For the text-containing cell, return its midpoint in (x, y) coordinate format. 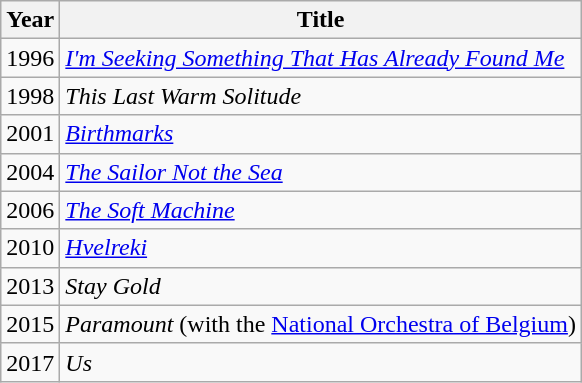
Paramount (with the National Orchestra of Belgium) (321, 324)
Hvelreki (321, 248)
Us (321, 362)
The Sailor Not the Sea (321, 172)
The Soft Machine (321, 210)
2001 (30, 134)
2006 (30, 210)
2017 (30, 362)
2013 (30, 286)
This Last Warm Solitude (321, 96)
Stay Gold (321, 286)
Title (321, 20)
2010 (30, 248)
1996 (30, 58)
2015 (30, 324)
I'm Seeking Something That Has Already Found Me (321, 58)
Birthmarks (321, 134)
Year (30, 20)
1998 (30, 96)
2004 (30, 172)
